Find where the given text appears and provide that cell's center as [X, Y] coordinate. 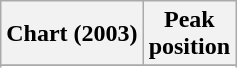
Peakposition [189, 34]
Chart (2003) [72, 34]
